Search for the cell housing the specified text and yield its (X, Y) center coordinate. 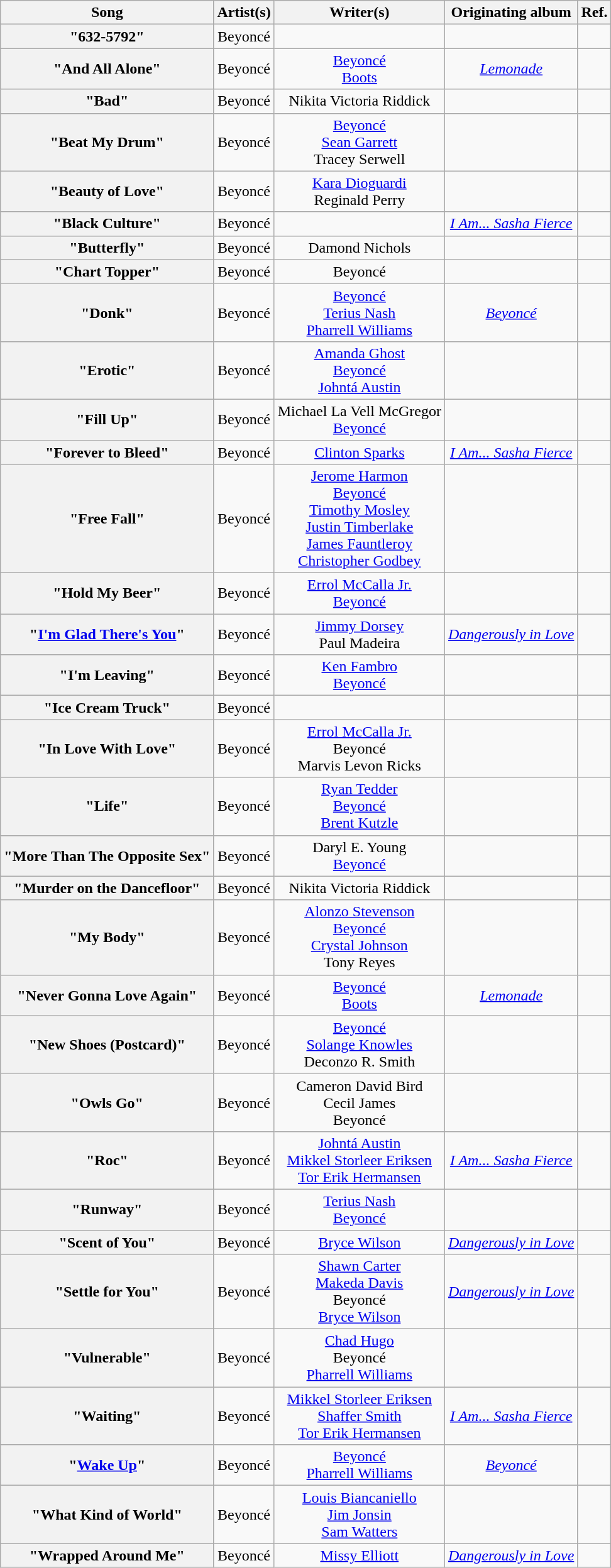
Ref. (595, 13)
"New Shoes (Postcard)" (107, 1044)
Bryce Wilson (360, 1242)
"Waiting" (107, 1416)
"I'm Glad There's You" (107, 635)
"Never Gonna Love Again" (107, 995)
Cameron David BirdCecil JamesBeyoncé (360, 1102)
"Hold My Beer" (107, 593)
"Forever to Bleed" (107, 452)
Song (107, 13)
"Beat My Drum" (107, 142)
Alonzo Stevenson Beyoncé Crystal Johnson Tony Reyes (360, 938)
Ryan TedderBeyoncéBrent Kutzle (360, 806)
Michael La Vell McGregor Beyoncé (360, 420)
BeyoncéPharrell Williams (360, 1466)
Damond Nichols (360, 248)
Amanda Ghost Beyoncé Johntá Austin (360, 370)
"Runway" (107, 1209)
"Chart Topper" (107, 271)
Kara Dioguardi Reginald Perry (360, 191)
Johntá Austin Mikkel Storleer Eriksen Tor Erik Hermansen (360, 1160)
"Beauty of Love" (107, 191)
"What Kind of World" (107, 1515)
"And All Alone" (107, 69)
"Donk" (107, 312)
Terius NashBeyoncé (360, 1209)
"632-5792" (107, 36)
Daryl E. Young Beyoncé (360, 856)
"Wake Up" (107, 1466)
Beyoncé Sean Garrett Tracey Serwell (360, 142)
"Scent of You" (107, 1242)
Shawn CarterMakeda DavisBeyoncéBryce Wilson (360, 1292)
Chad HugoBeyoncéPharrell Williams (360, 1358)
Writer(s) (360, 13)
"Erotic" (107, 370)
"Murder on the Dancefloor" (107, 888)
Jimmy Dorsey Paul Madeira (360, 635)
"Roc" (107, 1160)
Originating album (510, 13)
"Black Culture" (107, 224)
Clinton Sparks (360, 452)
"More Than The Opposite Sex" (107, 856)
"Fill Up" (107, 420)
"Settle for You" (107, 1292)
Artist(s) (244, 13)
"Bad" (107, 101)
Jerome HarmonBeyoncéTimothy MosleyJustin TimberlakeJames FauntleroyChristopher Godbey (360, 519)
Louis Biancaniello Jim Jonsin Sam Watters (360, 1515)
"In Love With Love" (107, 748)
Errol McCalla Jr. Beyoncé Marvis Levon Ricks (360, 748)
Beyoncé Solange Knowles Deconzo R. Smith (360, 1044)
Mikkel Storleer Eriksen Shaffer Smith Tor Erik Hermansen (360, 1416)
BeyoncéTerius NashPharrell Williams (360, 312)
"Butterfly" (107, 248)
"Free Fall" (107, 519)
"Vulnerable" (107, 1358)
"I'm Leaving" (107, 675)
"My Body" (107, 938)
"Wrapped Around Me" (107, 1555)
"Ice Cream Truck" (107, 708)
"Life" (107, 806)
Ken Fambro Beyoncé (360, 675)
Missy Elliott (360, 1555)
"Owls Go" (107, 1102)
Errol McCalla Jr. Beyoncé (360, 593)
